Find where the given text appears and provide that cell's center as (x, y) coordinate. 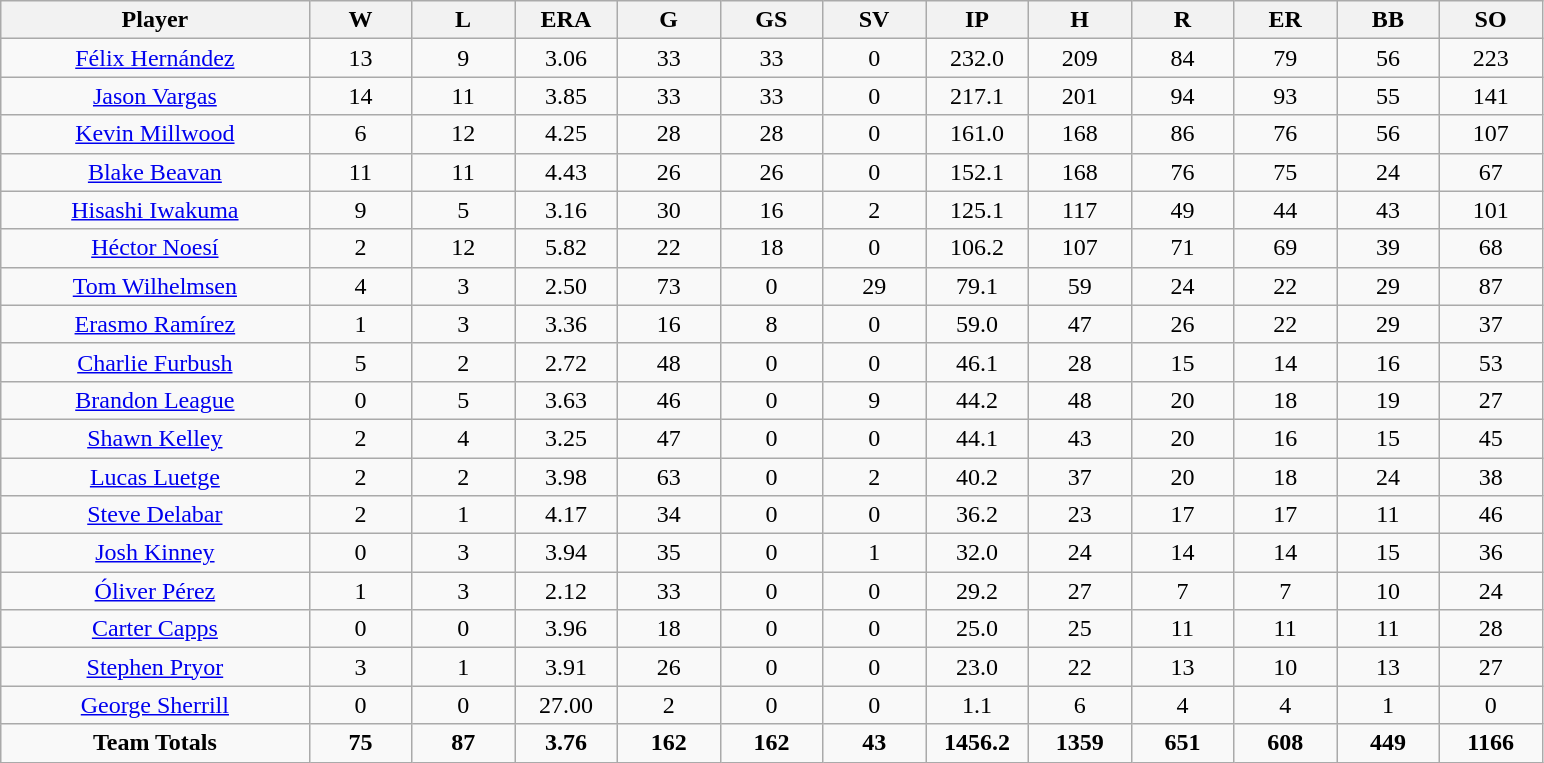
4.25 (566, 134)
IP (978, 20)
R (1182, 20)
69 (1286, 248)
Blake Beavan (155, 172)
4.17 (566, 515)
3.36 (566, 324)
3.76 (566, 743)
209 (1080, 58)
25.0 (978, 629)
217.1 (978, 96)
141 (1490, 96)
Carter Capps (155, 629)
Óliver Pérez (155, 591)
67 (1490, 172)
Hisashi Iwakuma (155, 210)
27.00 (566, 705)
3.16 (566, 210)
1.1 (978, 705)
Team Totals (155, 743)
79 (1286, 58)
GS (772, 20)
1456.2 (978, 743)
BB (1388, 20)
84 (1182, 58)
1359 (1080, 743)
ER (1286, 20)
59.0 (978, 324)
63 (668, 477)
46.1 (978, 362)
44.2 (978, 400)
3.06 (566, 58)
2.50 (566, 286)
223 (1490, 58)
71 (1182, 248)
232.0 (978, 58)
Shawn Kelley (155, 438)
G (668, 20)
19 (1388, 400)
651 (1182, 743)
125.1 (978, 210)
101 (1490, 210)
L (464, 20)
23 (1080, 515)
79.1 (978, 286)
Stephen Pryor (155, 667)
38 (1490, 477)
449 (1388, 743)
34 (668, 515)
3.91 (566, 667)
106.2 (978, 248)
68 (1490, 248)
117 (1080, 210)
5.82 (566, 248)
Héctor Noesí (155, 248)
2.72 (566, 362)
36.2 (978, 515)
45 (1490, 438)
608 (1286, 743)
32.0 (978, 553)
23.0 (978, 667)
Jason Vargas (155, 96)
3.25 (566, 438)
Erasmo Ramírez (155, 324)
29.2 (978, 591)
3.96 (566, 629)
40.2 (978, 477)
59 (1080, 286)
Steve Delabar (155, 515)
93 (1286, 96)
Charlie Furbush (155, 362)
86 (1182, 134)
3.98 (566, 477)
3.94 (566, 553)
3.63 (566, 400)
H (1080, 20)
W (360, 20)
201 (1080, 96)
2.12 (566, 591)
152.1 (978, 172)
3.85 (566, 96)
35 (668, 553)
39 (1388, 248)
Tom Wilhelmsen (155, 286)
Lucas Luetge (155, 477)
SO (1490, 20)
SV (874, 20)
8 (772, 324)
30 (668, 210)
Kevin Millwood (155, 134)
44 (1286, 210)
1166 (1490, 743)
25 (1080, 629)
ERA (566, 20)
George Sherrill (155, 705)
Player (155, 20)
4.43 (566, 172)
49 (1182, 210)
161.0 (978, 134)
Brandon League (155, 400)
36 (1490, 553)
53 (1490, 362)
55 (1388, 96)
Josh Kinney (155, 553)
44.1 (978, 438)
73 (668, 286)
94 (1182, 96)
Félix Hernández (155, 58)
